Capture the cell that displays the provided text and extract its (X, Y) central coordinate. 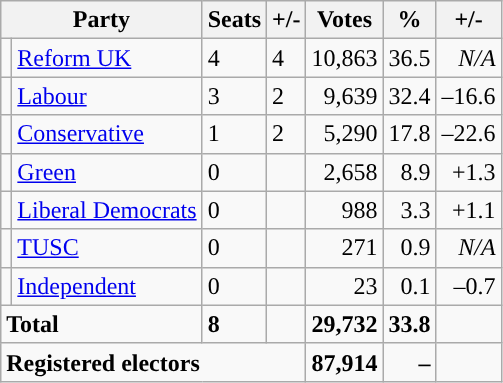
+1.3 (468, 172)
10,863 (344, 58)
29,732 (344, 324)
9,639 (344, 96)
Independent (107, 286)
1 (234, 134)
271 (344, 248)
TUSC (107, 248)
0.9 (410, 248)
Labour (107, 96)
Liberal Democrats (107, 210)
36.5 (410, 58)
3 (234, 96)
% (410, 20)
3.3 (410, 210)
Registered electors (154, 362)
–16.6 (468, 96)
17.8 (410, 134)
5,290 (344, 134)
23 (344, 286)
Votes (344, 20)
Reform UK (107, 58)
87,914 (344, 362)
– (410, 362)
–22.6 (468, 134)
Party (102, 20)
33.8 (410, 324)
0.1 (410, 286)
988 (344, 210)
Seats (234, 20)
32.4 (410, 96)
+1.1 (468, 210)
Total (102, 324)
Conservative (107, 134)
8 (234, 324)
Green (107, 172)
8.9 (410, 172)
–0.7 (468, 286)
2,658 (344, 172)
